Scan for the cell matching the given text and deliver its [x, y] coordinate at center. 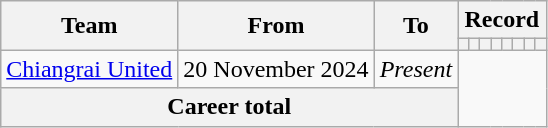
Record [502, 20]
Team [90, 26]
To [416, 26]
Chiangrai United [90, 69]
Present [416, 69]
From [276, 26]
Career total [230, 107]
20 November 2024 [276, 69]
